Return the (X, Y) coordinate for the center point of the cell that contains the specified text.  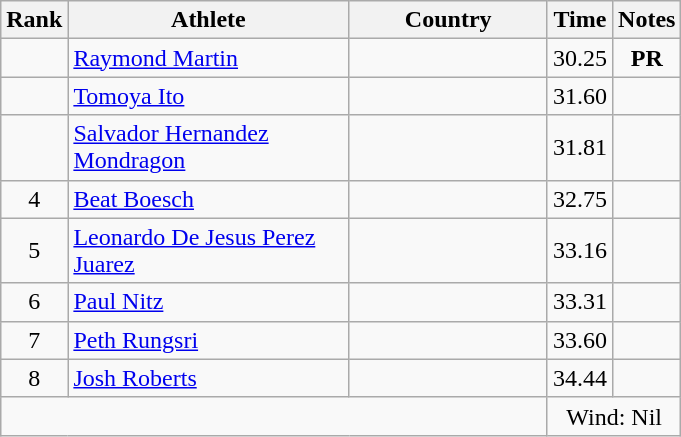
Rank (34, 20)
32.75 (580, 199)
Notes (647, 20)
30.25 (580, 58)
6 (34, 302)
4 (34, 199)
33.16 (580, 250)
Wind: Nil (614, 416)
34.44 (580, 378)
7 (34, 340)
Athlete (208, 20)
Time (580, 20)
Josh Roberts (208, 378)
8 (34, 378)
Salvador Hernandez Mondragon (208, 148)
33.31 (580, 302)
Peth Rungsri (208, 340)
33.60 (580, 340)
Paul Nitz (208, 302)
31.81 (580, 148)
Beat Boesch (208, 199)
Country (448, 20)
Raymond Martin (208, 58)
PR (647, 58)
31.60 (580, 96)
Tomoya Ito (208, 96)
5 (34, 250)
Leonardo De Jesus Perez Juarez (208, 250)
